Find where the given text appears and provide that cell's center as (x, y) coordinate. 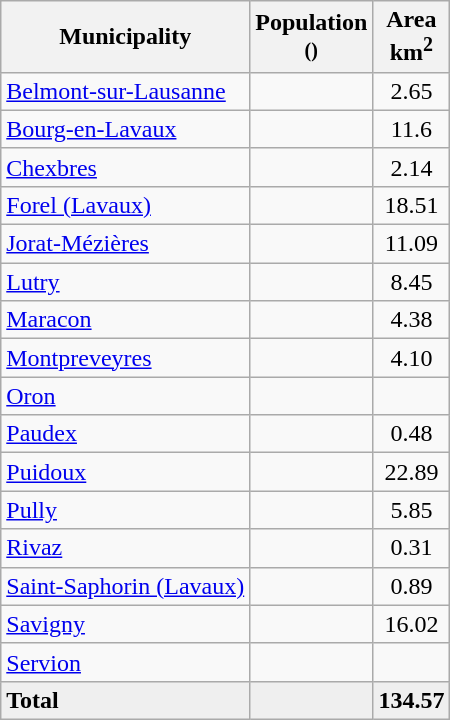
Area km2 (412, 37)
Total (126, 700)
16.02 (412, 624)
Savigny (126, 624)
Jorat-Mézières (126, 244)
Pully (126, 510)
Bourg-en-Lavaux (126, 129)
Forel (Lavaux) (126, 205)
Municipality (126, 37)
4.10 (412, 358)
18.51 (412, 205)
11.09 (412, 244)
Puidoux (126, 472)
2.65 (412, 91)
5.85 (412, 510)
Saint-Saphorin (Lavaux) (126, 586)
2.14 (412, 167)
8.45 (412, 282)
Lutry (126, 282)
Oron (126, 396)
22.89 (412, 472)
Montpreveyres (126, 358)
Belmont-sur-Lausanne (126, 91)
0.48 (412, 434)
0.31 (412, 548)
Paudex (126, 434)
Servion (126, 662)
Rivaz (126, 548)
4.38 (412, 320)
Maracon (126, 320)
Population() (312, 37)
Chexbres (126, 167)
0.89 (412, 586)
11.6 (412, 129)
134.57 (412, 700)
